Search for the cell housing the specified text and yield its [X, Y] center coordinate. 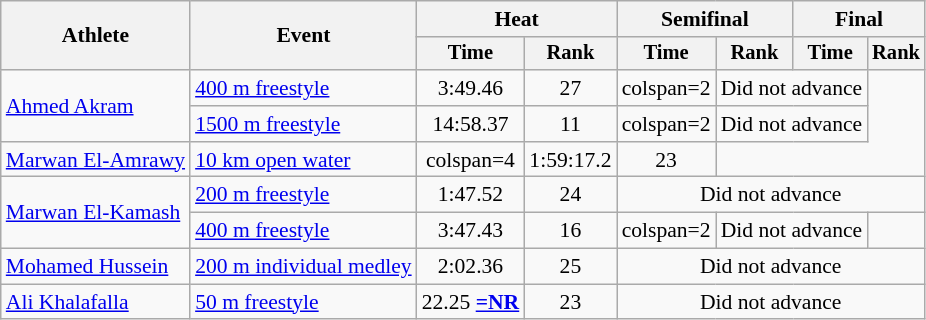
Marwan El-Amrawy [96, 160]
colspan=4 [471, 160]
22.25 =NR [471, 302]
Athlete [96, 36]
Final [859, 19]
Heat [517, 19]
14:58.37 [471, 124]
1500 m freestyle [304, 124]
1:47.52 [471, 195]
11 [570, 124]
3:47.43 [471, 231]
200 m freestyle [304, 195]
16 [570, 231]
24 [570, 195]
3:49.46 [471, 88]
27 [570, 88]
Event [304, 36]
25 [570, 267]
Ahmed Akram [96, 106]
Mohamed Hussein [96, 267]
10 km open water [304, 160]
1:59:17.2 [570, 160]
Marwan El-Kamash [96, 212]
50 m freestyle [304, 302]
Ali Khalafalla [96, 302]
200 m individual medley [304, 267]
2:02.36 [471, 267]
Semifinal [706, 19]
